Capture the cell that displays the provided text and extract its [X, Y] central coordinate. 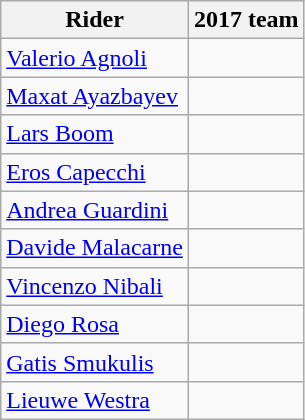
Maxat Ayazbayev [95, 96]
Lars Boom [95, 134]
Lieuwe Westra [95, 400]
Gatis Smukulis [95, 362]
Eros Capecchi [95, 172]
Rider [95, 20]
Diego Rosa [95, 324]
Davide Malacarne [95, 248]
Valerio Agnoli [95, 58]
Andrea Guardini [95, 210]
2017 team [246, 20]
Vincenzo Nibali [95, 286]
